Pinpoint the cell where the given text exists, returning its [X, Y] midpoint coordinate. 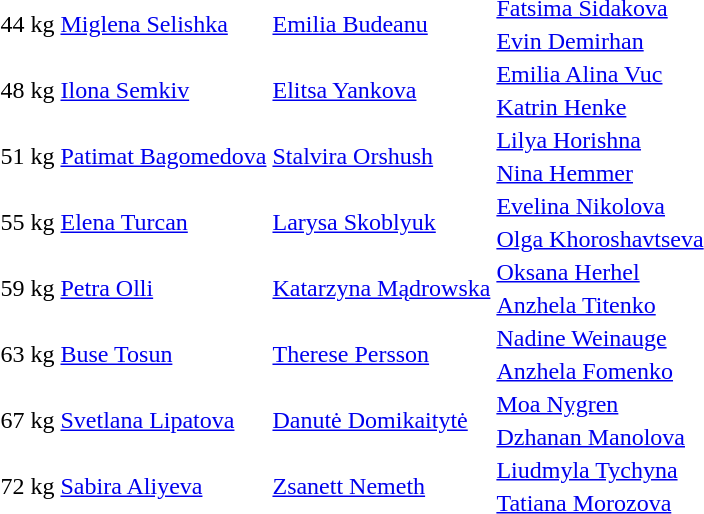
Svetlana Lipatova [164, 420]
Buse Tosun [164, 354]
Ilona Semkiv [164, 90]
Elena Turcan [164, 222]
Stalvira Orshush [382, 156]
Katarzyna Mądrowska [382, 288]
Danutė Domikaitytė [382, 420]
Elitsa Yankova [382, 90]
Larysa Skoblyuk [382, 222]
Patimat Bagomedova [164, 156]
Petra Olli [164, 288]
Therese Persson [382, 354]
